From the cell containing the given text, extract its center point as (X, Y) coordinate. 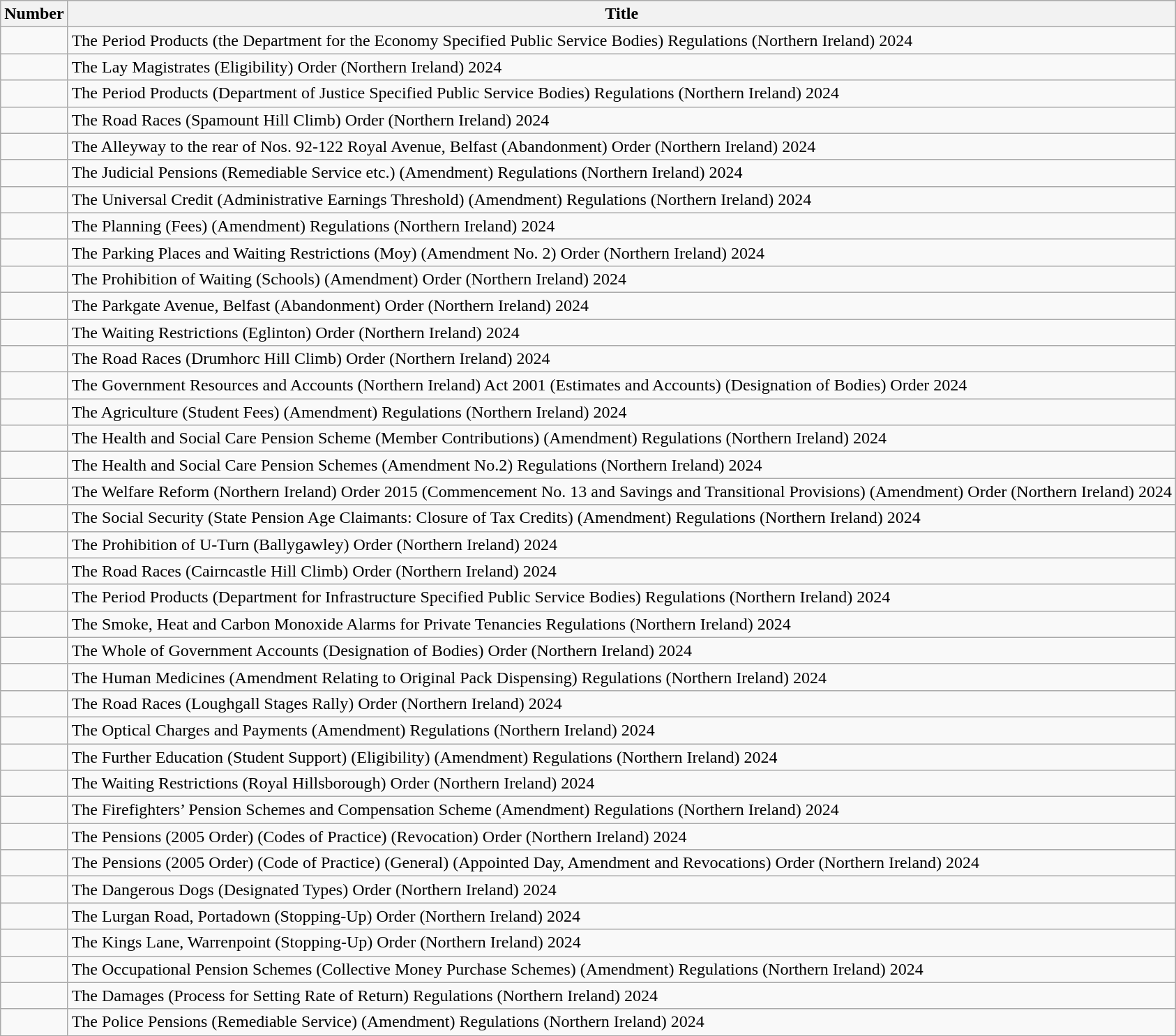
The Further Education (Student Support) (Eligibility) (Amendment) Regulations (Northern Ireland) 2024 (621, 756)
The Smoke, Heat and Carbon Monoxide Alarms for Private Tenancies Regulations (Northern Ireland) 2024 (621, 624)
The Universal Credit (Administrative Earnings Threshold) (Amendment) Regulations (Northern Ireland) 2024 (621, 199)
The Parkgate Avenue, Belfast (Abandonment) Order (Northern Ireland) 2024 (621, 305)
The Government Resources and Accounts (Northern Ireland) Act 2001 (Estimates and Accounts) (Designation of Bodies) Order 2024 (621, 386)
The Human Medicines (Amendment Relating to Original Pack Dispensing) Regulations (Northern Ireland) 2024 (621, 677)
The Kings Lane, Warrenpoint (Stopping-Up) Order (Northern Ireland) 2024 (621, 943)
Title (621, 14)
The Agriculture (Student Fees) (Amendment) Regulations (Northern Ireland) 2024 (621, 412)
The Optical Charges and Payments (Amendment) Regulations (Northern Ireland) 2024 (621, 730)
The Health and Social Care Pension Scheme (Member Contributions) (Amendment) Regulations (Northern Ireland) 2024 (621, 439)
The Waiting Restrictions (Eglinton) Order (Northern Ireland) 2024 (621, 333)
The Pensions (2005 Order) (Codes of Practice) (Revocation) Order (Northern Ireland) 2024 (621, 837)
Number (34, 14)
The Pensions (2005 Order) (Code of Practice) (General) (Appointed Day, Amendment and Revocations) Order (Northern Ireland) 2024 (621, 863)
The Road Races (Loughgall Stages Rally) Order (Northern Ireland) 2024 (621, 703)
The Road Races (Spamount Hill Climb) Order (Northern Ireland) 2024 (621, 120)
The Whole of Government Accounts (Designation of Bodies) Order (Northern Ireland) 2024 (621, 650)
The Prohibition of U-Turn (Ballygawley) Order (Northern Ireland) 2024 (621, 544)
The Parking Places and Waiting Restrictions (Moy) (Amendment No. 2) Order (Northern Ireland) 2024 (621, 252)
The Period Products (the Department for the Economy Specified Public Service Bodies) Regulations (Northern Ireland) 2024 (621, 40)
The Alleyway to the rear of Nos. 92-122 Royal Avenue, Belfast (Abandonment) Order (Northern Ireland) 2024 (621, 146)
The Waiting Restrictions (Royal Hillsborough) Order (Northern Ireland) 2024 (621, 784)
The Planning (Fees) (Amendment) Regulations (Northern Ireland) 2024 (621, 226)
The Road Races (Drumhorc Hill Climb) Order (Northern Ireland) 2024 (621, 359)
The Firefighters’ Pension Schemes and Compensation Scheme (Amendment) Regulations (Northern Ireland) 2024 (621, 810)
The Occupational Pension Schemes (Collective Money Purchase Schemes) (Amendment) Regulations (Northern Ireland) 2024 (621, 969)
The Health and Social Care Pension Schemes (Amendment No.2) Regulations (Northern Ireland) 2024 (621, 465)
The Dangerous Dogs (Designated Types) Order (Northern Ireland) 2024 (621, 890)
The Police Pensions (Remediable Service) (Amendment) Regulations (Northern Ireland) 2024 (621, 1022)
The Lurgan Road, Portadown (Stopping-Up) Order (Northern Ireland) 2024 (621, 916)
The Period Products (Department of Justice Specified Public Service Bodies) Regulations (Northern Ireland) 2024 (621, 93)
The Damages (Process for Setting Rate of Return) Regulations (Northern Ireland) 2024 (621, 996)
The Lay Magistrates (Eligibility) Order (Northern Ireland) 2024 (621, 67)
The Social Security (State Pension Age Claimants: Closure of Tax Credits) (Amendment) Regulations (Northern Ireland) 2024 (621, 518)
The Judicial Pensions (Remediable Service etc.) (Amendment) Regulations (Northern Ireland) 2024 (621, 173)
The Period Products (Department for Infrastructure Specified Public Service Bodies) Regulations (Northern Ireland) 2024 (621, 597)
The Prohibition of Waiting (Schools) (Amendment) Order (Northern Ireland) 2024 (621, 279)
The Road Races (Cairncastle Hill Climb) Order (Northern Ireland) 2024 (621, 571)
